Detect which cell encompasses the target text, then output its (x, y) center coordinate. 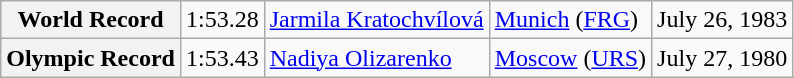
World Record (91, 20)
Nadiya Olizarenko (376, 58)
Moscow (URS) (570, 58)
July 26, 1983 (722, 20)
Olympic Record (91, 58)
July 27, 1980 (722, 58)
1:53.28 (222, 20)
Munich (FRG) (570, 20)
1:53.43 (222, 58)
Jarmila Kratochvílová (376, 20)
